Extract the (x, y) coordinate from the center of the cell holding the provided text.  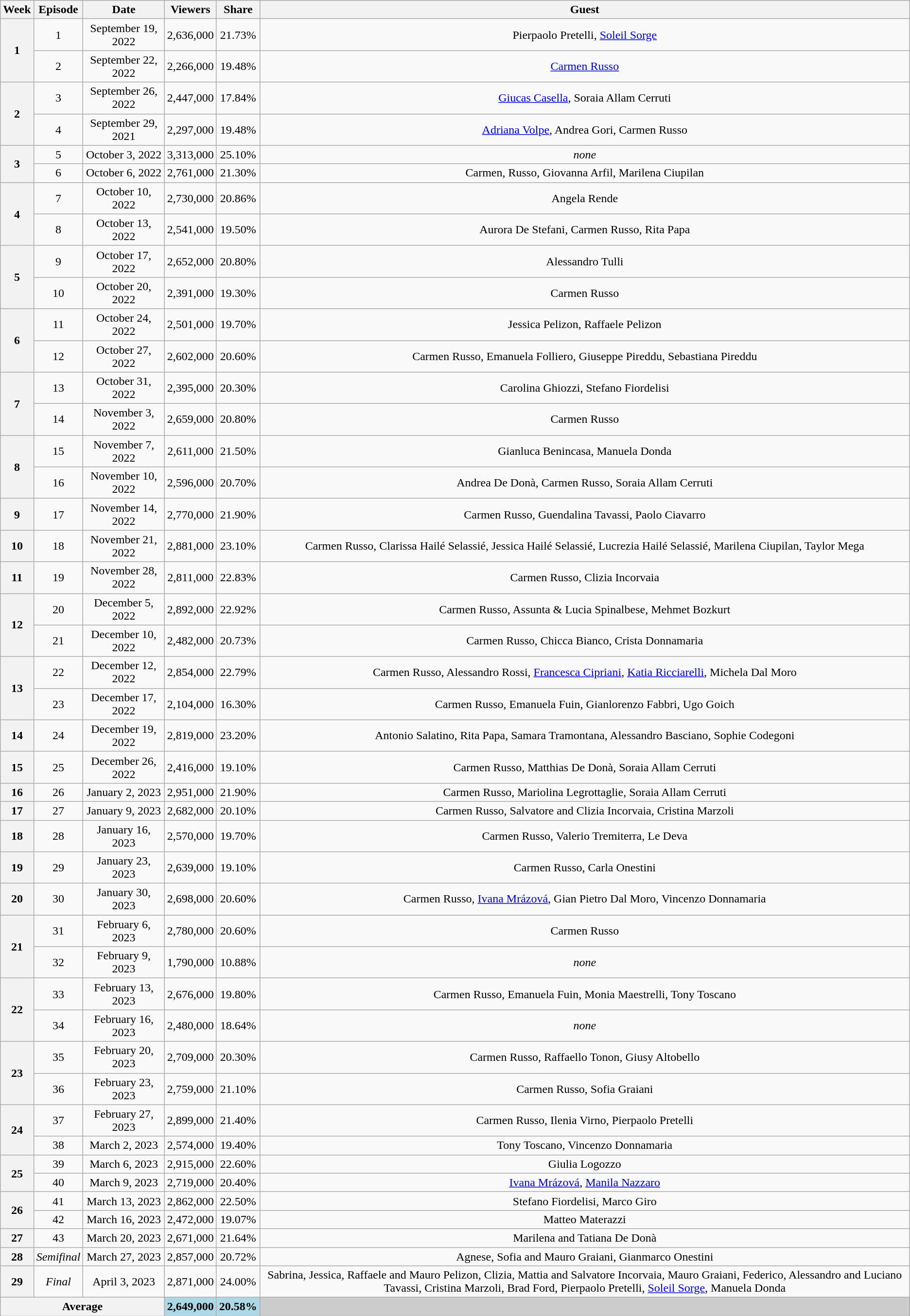
20.58% (238, 1307)
2,574,000 (191, 1145)
2,447,000 (191, 98)
January 9, 2023 (123, 811)
Agnese, Sofia and Mauro Graiani, Gianmarco Onestini (584, 1256)
Viewers (191, 10)
3,313,000 (191, 155)
Gianluca Benincasa, Manuela Donda (584, 451)
March 2, 2023 (123, 1145)
2,266,000 (191, 66)
30 (58, 899)
16.30% (238, 704)
February 27, 2023 (123, 1121)
October 10, 2022 (123, 198)
Carolina Ghiozzi, Stefano Fiordelisi (584, 388)
September 19, 2022 (123, 35)
2,951,000 (191, 792)
2,570,000 (191, 836)
Andrea De Donà, Carmen Russo, Soraia Allam Cerruti (584, 483)
September 26, 2022 (123, 98)
2,811,000 (191, 577)
Carmen Russo, Emanuela Fuin, Gianlorenzo Fabbri, Ugo Goich (584, 704)
20.40% (238, 1182)
December 12, 2022 (123, 673)
Week (17, 10)
Stefano Fiordelisi, Marco Giro (584, 1201)
20.72% (238, 1256)
September 22, 2022 (123, 66)
Carmen Russo, Valerio Tremiterra, Le Deva (584, 836)
Carmen Russo, Assunta & Lucia Spinalbese, Mehmet Bozkurt (584, 609)
November 28, 2022 (123, 577)
Carmen Russo, Emanuela Fuin, Monia Maestrelli, Tony Toscano (584, 994)
April 3, 2023 (123, 1282)
February 9, 2023 (123, 962)
March 13, 2023 (123, 1201)
2,881,000 (191, 546)
Final (58, 1282)
Carmen Russo, Guendalina Tavassi, Paolo Ciavarro (584, 514)
35 (58, 1057)
Adriana Volpe, Andrea Gori, Carmen Russo (584, 129)
2,709,000 (191, 1057)
21.40% (238, 1121)
December 5, 2022 (123, 609)
18.64% (238, 1025)
November 10, 2022 (123, 483)
43 (58, 1238)
March 9, 2023 (123, 1182)
Carmen Russo, Sofia Graiani (584, 1089)
40 (58, 1182)
22.92% (238, 609)
March 27, 2023 (123, 1256)
31 (58, 931)
10.88% (238, 962)
Carmen Russo, Carla Onestini (584, 868)
October 24, 2022 (123, 325)
20.73% (238, 641)
2,639,000 (191, 868)
Carmen Russo, Emanuela Folliero, Giuseppe Pireddu, Sebastiana Pireddu (584, 356)
January 2, 2023 (123, 792)
21.10% (238, 1089)
Ivana Mrázová, Manila Nazzaro (584, 1182)
March 6, 2023 (123, 1164)
23.10% (238, 546)
22.79% (238, 673)
September 29, 2021 (123, 129)
2,719,000 (191, 1182)
Carmen Russo, Clizia Incorvaia (584, 577)
2,659,000 (191, 420)
Antonio Salatino, Rita Papa, Samara Tramontana, Alessandro Basciano, Sophie Codegoni (584, 736)
38 (58, 1145)
December 17, 2022 (123, 704)
October 27, 2022 (123, 356)
19.80% (238, 994)
2,761,000 (191, 173)
2,649,000 (191, 1307)
Jessica Pelizon, Raffaele Pelizon (584, 325)
Giulia Logozzo (584, 1164)
Tony Toscano, Vincenzo Donnamaria (584, 1145)
Episode (58, 10)
2,391,000 (191, 293)
2,730,000 (191, 198)
February 16, 2023 (123, 1025)
19.07% (238, 1219)
25.10% (238, 155)
39 (58, 1164)
Carmen Russo, Ivana Mrázová, Gian Pietro Dal Moro, Vincenzo Donnamaria (584, 899)
Carmen Russo, Ilenia Virno, Pierpaolo Pretelli (584, 1121)
2,770,000 (191, 514)
20.70% (238, 483)
Carmen Russo, Alessandro Rossi, Francesca Cipriani, Katia Ricciarelli, Michela Dal Moro (584, 673)
2,596,000 (191, 483)
2,862,000 (191, 1201)
36 (58, 1089)
2,652,000 (191, 261)
20.86% (238, 198)
2,759,000 (191, 1089)
Aurora De Stefani, Carmen Russo, Rita Papa (584, 229)
17.84% (238, 98)
23.20% (238, 736)
January 30, 2023 (123, 899)
2,104,000 (191, 704)
19.40% (238, 1145)
February 23, 2023 (123, 1089)
December 10, 2022 (123, 641)
2,682,000 (191, 811)
19.30% (238, 293)
2,892,000 (191, 609)
December 26, 2022 (123, 767)
2,611,000 (191, 451)
Giucas Casella, Soraia Allam Cerruti (584, 98)
42 (58, 1219)
October 20, 2022 (123, 293)
January 16, 2023 (123, 836)
Guest (584, 10)
January 23, 2023 (123, 868)
2,541,000 (191, 229)
February 20, 2023 (123, 1057)
2,676,000 (191, 994)
19.50% (238, 229)
2,636,000 (191, 35)
Pierpaolo Pretelli, Soleil Sorge (584, 35)
Marilena and Tatiana De Donà (584, 1238)
2,602,000 (191, 356)
October 6, 2022 (123, 173)
2,482,000 (191, 641)
2,416,000 (191, 767)
1,790,000 (191, 962)
November 7, 2022 (123, 451)
November 14, 2022 (123, 514)
20.10% (238, 811)
21.30% (238, 173)
November 3, 2022 (123, 420)
Angela Rende (584, 198)
February 13, 2023 (123, 994)
21.50% (238, 451)
2,297,000 (191, 129)
Carmen, Russo, Giovanna Arfil, Marilena Ciupilan (584, 173)
Carmen Russo, Matthias De Donà, Soraia Allam Cerruti (584, 767)
November 21, 2022 (123, 546)
February 6, 2023 (123, 931)
Average (83, 1307)
2,671,000 (191, 1238)
Matteo Materazzi (584, 1219)
Date (123, 10)
Carmen Russo, Salvatore and Clizia Incorvaia, Cristina Marzoli (584, 811)
Share (238, 10)
24.00% (238, 1282)
2,501,000 (191, 325)
41 (58, 1201)
34 (58, 1025)
2,899,000 (191, 1121)
Carmen Russo, Raffaello Tonon, Giusy Altobello (584, 1057)
2,395,000 (191, 388)
December 19, 2022 (123, 736)
2,780,000 (191, 931)
2,480,000 (191, 1025)
22.83% (238, 577)
22.60% (238, 1164)
March 20, 2023 (123, 1238)
2,854,000 (191, 673)
37 (58, 1121)
October 17, 2022 (123, 261)
2,857,000 (191, 1256)
2,472,000 (191, 1219)
32 (58, 962)
Semifinal (58, 1256)
2,915,000 (191, 1164)
33 (58, 994)
2,698,000 (191, 899)
21.64% (238, 1238)
Carmen Russo, Chicca Bianco, Crista Donnamaria (584, 641)
Carmen Russo, Clarissa Hailé Selassié, Jessica Hailé Selassié, Lucrezia Hailé Selassié, Marilena Ciupilan, Taylor Mega (584, 546)
March 16, 2023 (123, 1219)
2,819,000 (191, 736)
Alessandro Tulli (584, 261)
22.50% (238, 1201)
October 13, 2022 (123, 229)
Carmen Russo, Mariolina Legrottaglie, Soraia Allam Cerruti (584, 792)
October 3, 2022 (123, 155)
2,871,000 (191, 1282)
21.73% (238, 35)
October 31, 2022 (123, 388)
